Output the (X, Y) coordinate of the center of the cell containing the given text.  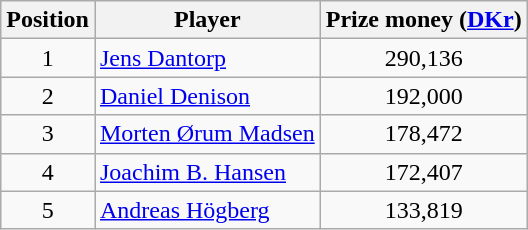
172,407 (424, 172)
192,000 (424, 96)
290,136 (424, 58)
1 (48, 58)
5 (48, 210)
4 (48, 172)
133,819 (424, 210)
2 (48, 96)
Morten Ørum Madsen (207, 134)
Andreas Högberg (207, 210)
Prize money (DKr) (424, 20)
3 (48, 134)
Daniel Denison (207, 96)
Position (48, 20)
Jens Dantorp (207, 58)
Joachim B. Hansen (207, 172)
178,472 (424, 134)
Player (207, 20)
